For the text-containing cell, return its midpoint in [X, Y] coordinate format. 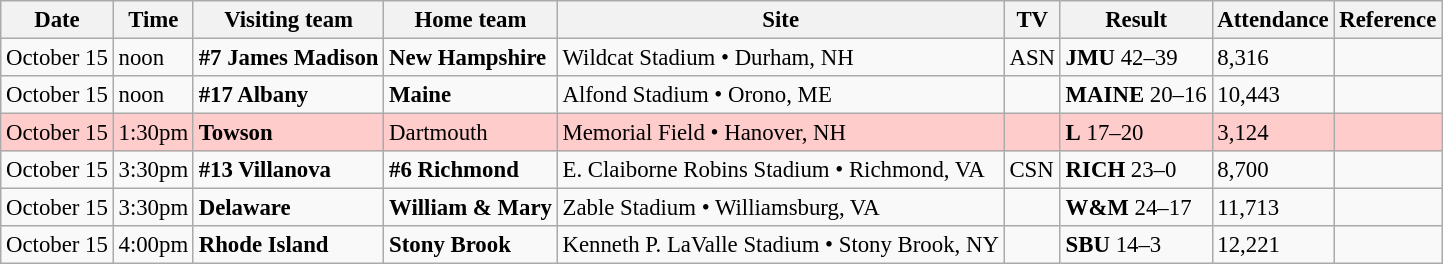
L 17–20 [1136, 133]
Delaware [288, 208]
#13 Villanova [288, 170]
Stony Brook [470, 245]
Time [153, 20]
W&M 24–17 [1136, 208]
Towson [288, 133]
11,713 [1273, 208]
#7 James Madison [288, 58]
Alfond Stadium • Orono, ME [780, 95]
8,700 [1273, 170]
Site [780, 20]
RICH 23–0 [1136, 170]
#17 Albany [288, 95]
Date [57, 20]
Reference [1388, 20]
Rhode Island [288, 245]
#6 Richmond [470, 170]
New Hampshire [470, 58]
12,221 [1273, 245]
Wildcat Stadium • Durham, NH [780, 58]
3,124 [1273, 133]
Kenneth P. LaValle Stadium • Stony Brook, NY [780, 245]
JMU 42–39 [1136, 58]
CSN [1032, 170]
TV [1032, 20]
Result [1136, 20]
Home team [470, 20]
10,443 [1273, 95]
4:00pm [153, 245]
SBU 14–3 [1136, 245]
8,316 [1273, 58]
Attendance [1273, 20]
Maine [470, 95]
MAINE 20–16 [1136, 95]
E. Claiborne Robins Stadium • Richmond, VA [780, 170]
Dartmouth [470, 133]
Visiting team [288, 20]
1:30pm [153, 133]
William & Mary [470, 208]
Memorial Field • Hanover, NH [780, 133]
Zable Stadium • Williamsburg, VA [780, 208]
ASN [1032, 58]
